Scan for the cell matching the given text and deliver its [x, y] coordinate at center. 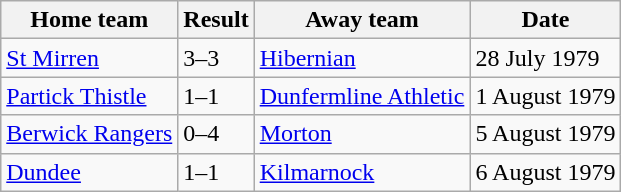
Partick Thistle [90, 96]
Dunfermline Athletic [362, 96]
Morton [362, 134]
1 August 1979 [546, 96]
28 July 1979 [546, 58]
Kilmarnock [362, 172]
5 August 1979 [546, 134]
0–4 [216, 134]
Hibernian [362, 58]
Dundee [90, 172]
Away team [362, 20]
Home team [90, 20]
Result [216, 20]
Date [546, 20]
Berwick Rangers [90, 134]
St Mirren [90, 58]
6 August 1979 [546, 172]
3–3 [216, 58]
